Provide the (X, Y) coordinate of the cell's center where the given text is located.  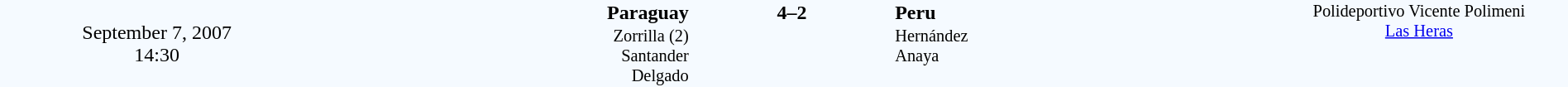
4–2 (791, 12)
Peru (1082, 12)
Polideportivo Vicente PolimeniLas Heras (1419, 43)
Paraguay (501, 12)
Zorrilla (2)SantanderDelgado (501, 56)
HernándezAnaya (1082, 56)
September 7, 200714:30 (157, 43)
